Return the (x, y) coordinate for the center point of the cell that contains the specified text.  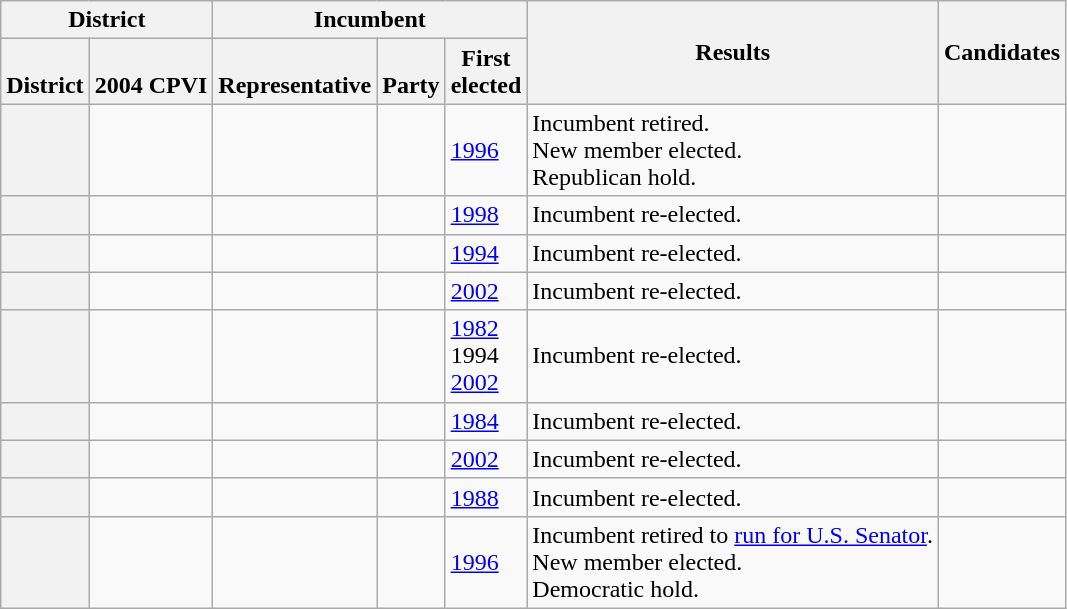
Incumbent (370, 20)
Party (411, 72)
2004 CPVI (151, 72)
Candidates (1002, 52)
Incumbent retired to run for U.S. Senator.New member elected.Democratic hold. (733, 562)
1994 (486, 253)
1998 (486, 215)
Representative (295, 72)
Incumbent retired.New member elected.Republican hold. (733, 150)
Firstelected (486, 72)
1984 (486, 421)
Results (733, 52)
1988 (486, 497)
19821994 2002 (486, 356)
